Identify which cell holds the provided text, then report its [X, Y] central coordinate. 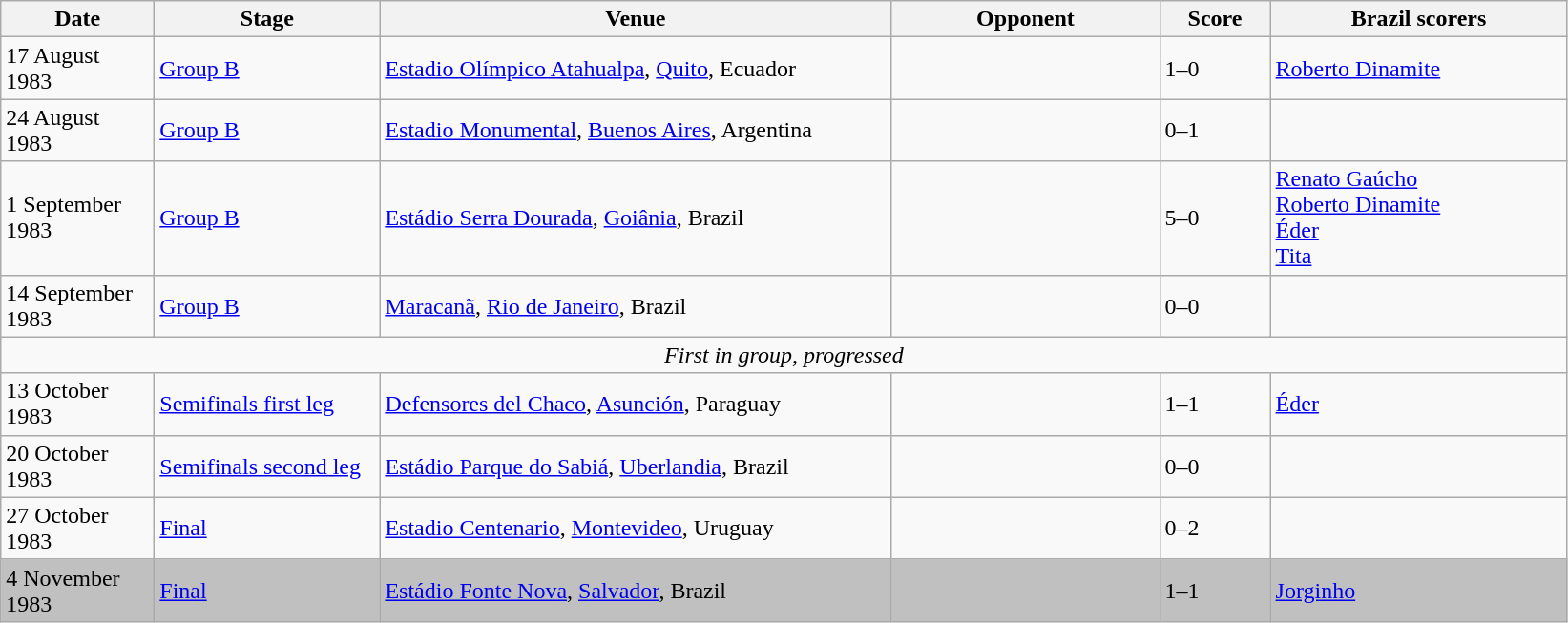
Date [78, 19]
Roberto Dinamite [1418, 69]
Stage [267, 19]
Renato Gaúcho Roberto Dinamite Éder Tita [1418, 218]
1 September 1983 [78, 218]
Estadio Centenario, Montevideo, Uruguay [636, 529]
Estadio Monumental, Buenos Aires, Argentina [636, 130]
Semifinals second leg [267, 466]
5–0 [1215, 218]
4 November 1983 [78, 590]
13 October 1983 [78, 405]
First in group, progressed [784, 355]
Estádio Fonte Nova, Salvador, Brazil [636, 590]
Éder [1418, 405]
Estádio Serra Dourada, Goiânia, Brazil [636, 218]
Brazil scorers [1418, 19]
17 August 1983 [78, 69]
27 October 1983 [78, 529]
Maracanã, Rio de Janeiro, Brazil [636, 305]
0–1 [1215, 130]
0–2 [1215, 529]
14 September 1983 [78, 305]
Estádio Parque do Sabiá, Uberlandia, Brazil [636, 466]
Score [1215, 19]
Semifinals first leg [267, 405]
24 August 1983 [78, 130]
20 October 1983 [78, 466]
Estadio Olímpico Atahualpa, Quito, Ecuador [636, 69]
Opponent [1025, 19]
Jorginho [1418, 590]
Venue [636, 19]
Defensores del Chaco, Asunción, Paraguay [636, 405]
1–0 [1215, 69]
